Return the (x, y) coordinate for the center point of the cell that contains the specified text.  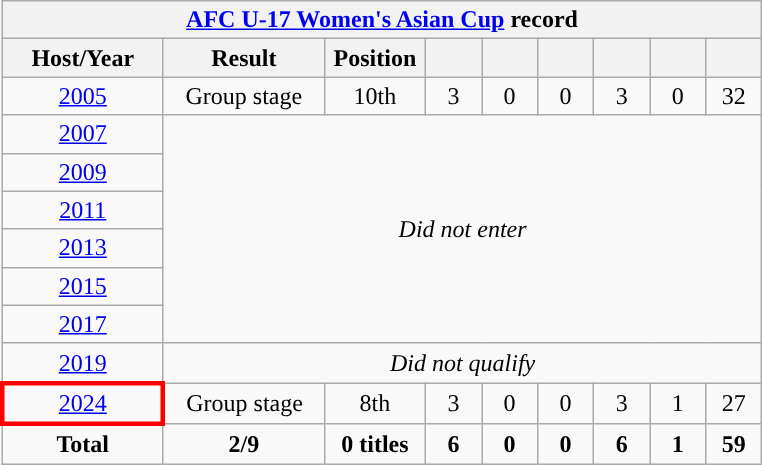
Position (374, 58)
2017 (82, 324)
2009 (82, 172)
2024 (82, 404)
Result (244, 58)
2011 (82, 210)
Host/Year (82, 58)
2005 (82, 96)
Did not qualify (462, 363)
2007 (82, 134)
8th (374, 404)
32 (734, 96)
2015 (82, 286)
2019 (82, 363)
10th (374, 96)
2/9 (244, 444)
AFC U-17 Women's Asian Cup record (382, 20)
2013 (82, 248)
59 (734, 444)
27 (734, 404)
Total (82, 444)
Did not enter (462, 229)
0 titles (374, 444)
